Output the [x, y] coordinate of the center of the cell containing the given text.  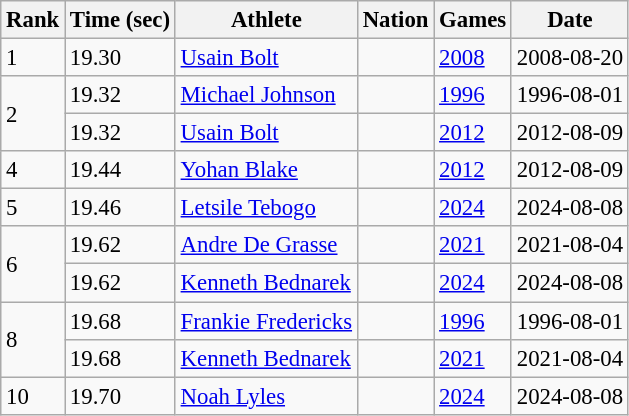
5 [33, 208]
Date [570, 20]
2 [33, 114]
Michael Johnson [266, 95]
1 [33, 58]
Nation [395, 20]
2008 [473, 58]
Andre De Grasse [266, 245]
19.30 [120, 58]
4 [33, 170]
Rank [33, 20]
Athlete [266, 20]
19.46 [120, 208]
8 [33, 340]
Games [473, 20]
10 [33, 396]
6 [33, 264]
Frankie Fredericks [266, 321]
19.44 [120, 170]
Noah Lyles [266, 396]
Time (sec) [120, 20]
2008-08-20 [570, 58]
Letsile Tebogo [266, 208]
19.70 [120, 396]
Yohan Blake [266, 170]
